Determine the [X, Y] coordinate at the center of the cell enclosing the given text.  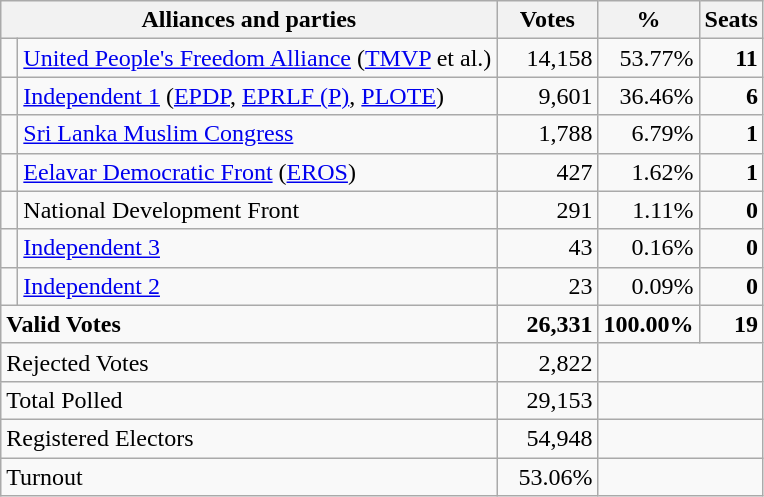
9,601 [548, 96]
0.09% [648, 286]
427 [548, 172]
26,331 [548, 324]
1.62% [648, 172]
Seats [731, 20]
2,822 [548, 362]
1.11% [648, 210]
Sri Lanka Muslim Congress [258, 134]
Votes [548, 20]
19 [731, 324]
Eelavar Democratic Front (EROS) [258, 172]
United People's Freedom Alliance (TMVP et al.) [258, 58]
Registered Electors [249, 438]
6.79% [648, 134]
% [648, 20]
National Development Front [258, 210]
0.16% [648, 248]
1,788 [548, 134]
11 [731, 58]
Independent 2 [258, 286]
43 [548, 248]
Rejected Votes [249, 362]
54,948 [548, 438]
Independent 3 [258, 248]
36.46% [648, 96]
Turnout [249, 477]
Independent 1 (EPDP, EPRLF (P), PLOTE) [258, 96]
100.00% [648, 324]
Alliances and parties [249, 20]
29,153 [548, 400]
53.06% [548, 477]
53.77% [648, 58]
291 [548, 210]
14,158 [548, 58]
6 [731, 96]
Total Polled [249, 400]
23 [548, 286]
Valid Votes [249, 324]
